Scan for the cell matching the given text and deliver its (x, y) coordinate at center. 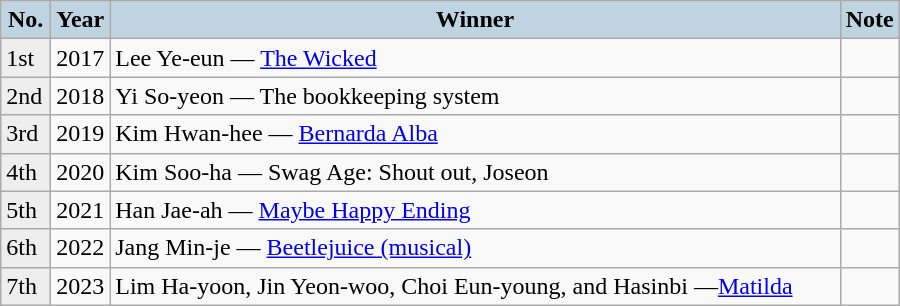
Lee Ye-eun — The Wicked (475, 58)
2nd (26, 96)
Year (80, 20)
Kim Soo-ha — Swag Age: Shout out, Joseon (475, 172)
1st (26, 58)
Note (870, 20)
2022 (80, 248)
No. (26, 20)
Winner (475, 20)
Lim Ha-yoon, Jin Yeon-woo, Choi Eun-young, and Hasinbi —Matilda (475, 286)
Kim Hwan-hee — Bernarda Alba (475, 134)
Han Jae-ah — Maybe Happy Ending (475, 210)
2020 (80, 172)
7th (26, 286)
Jang Min-je — Beetlejuice (musical) (475, 248)
3rd (26, 134)
6th (26, 248)
2018 (80, 96)
2019 (80, 134)
2017 (80, 58)
5th (26, 210)
Yi So-yeon — The bookkeeping system (475, 96)
2021 (80, 210)
4th (26, 172)
2023 (80, 286)
